Return [x, y] of the center of cell containing provided text 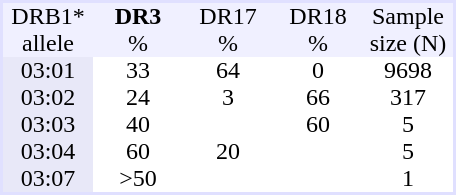
20 [228, 152]
03:03 [48, 124]
03:07 [48, 178]
317 [408, 98]
03:01 [48, 70]
>50 [138, 178]
DR17 [228, 16]
64 [228, 70]
size (N) [408, 44]
3 [228, 98]
24 [138, 98]
9698 [408, 70]
0 [318, 70]
66 [318, 98]
DRB1* [48, 16]
33 [138, 70]
allele [48, 44]
DR3 [138, 16]
40 [138, 124]
Sample [408, 16]
03:04 [48, 152]
1 [408, 178]
03:02 [48, 98]
DR18 [318, 16]
